Output the [x, y] coordinate of the center of the cell containing the given text.  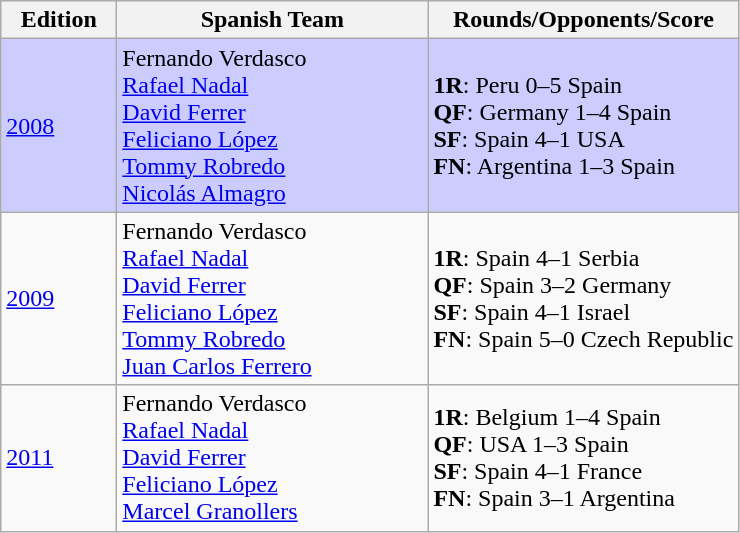
1R: Belgium 1–4 SpainQF: USA 1–3 SpainSF: Spain 4–1 FranceFN: Spain 3–1 Argentina [584, 458]
Spanish Team [272, 20]
Fernando VerdascoRafael NadalDavid FerrerFeliciano LópezMarcel Granollers [272, 458]
2009 [59, 298]
Rounds/Opponents/Score [584, 20]
2011 [59, 458]
1R: Spain 4–1 SerbiaQF: Spain 3–2 GermanySF: Spain 4–1 IsraelFN: Spain 5–0 Czech Republic [584, 298]
1R: Peru 0–5 SpainQF: Germany 1–4 SpainSF: Spain 4–1 USAFN: Argentina 1–3 Spain [584, 126]
Fernando VerdascoRafael NadalDavid FerrerFeliciano LópezTommy RobredoNicolás Almagro [272, 126]
2008 [59, 126]
Edition [59, 20]
Fernando VerdascoRafael NadalDavid FerrerFeliciano LópezTommy RobredoJuan Carlos Ferrero [272, 298]
